Search for the cell housing the specified text and yield its (X, Y) center coordinate. 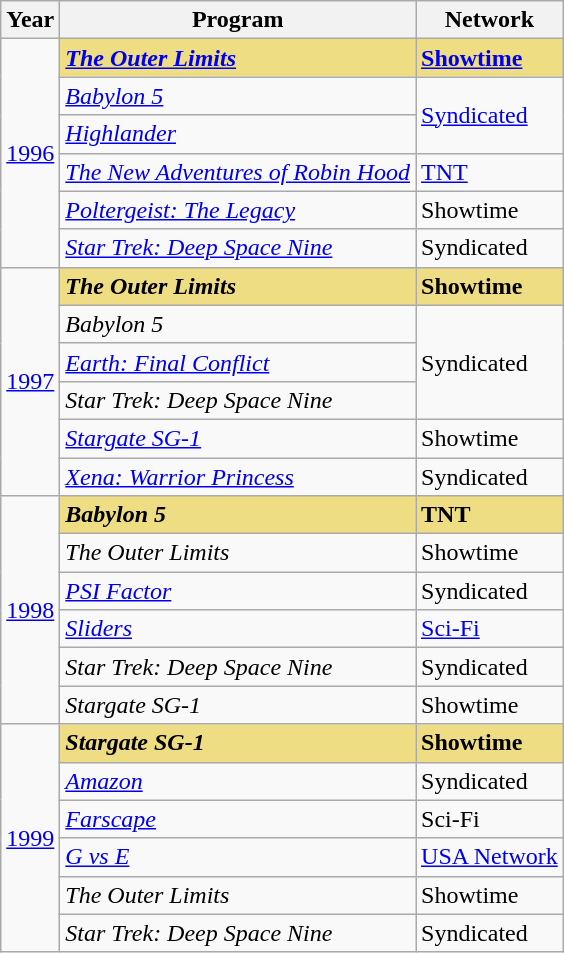
The New Adventures of Robin Hood (238, 172)
1999 (30, 838)
Highlander (238, 134)
Poltergeist: The Legacy (238, 210)
Sliders (238, 629)
Farscape (238, 819)
1996 (30, 153)
1998 (30, 610)
Xena: Warrior Princess (238, 477)
Amazon (238, 781)
1997 (30, 381)
G vs E (238, 857)
Earth: Final Conflict (238, 362)
USA Network (490, 857)
Network (490, 20)
PSI Factor (238, 591)
Year (30, 20)
Program (238, 20)
